Extract the (X, Y) coordinate from the center of the cell holding the provided text.  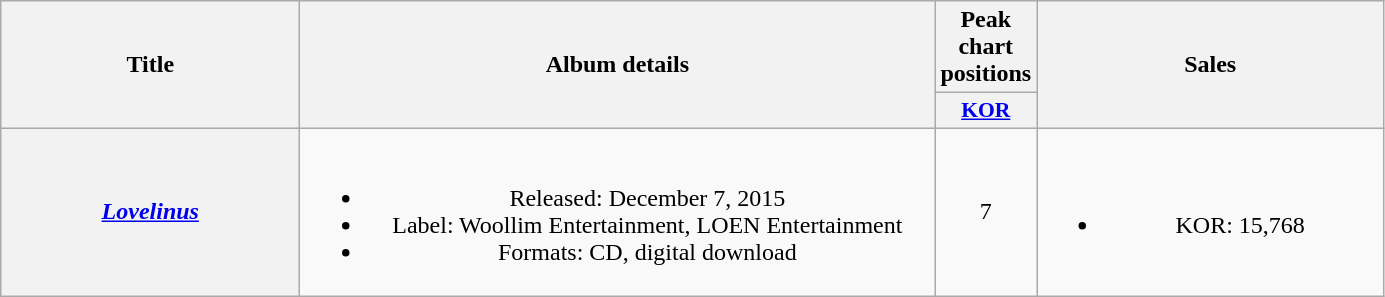
Sales (1210, 65)
Lovelinus (150, 212)
KOR: 15,768 (1210, 212)
Album details (618, 65)
Title (150, 65)
KOR (986, 111)
7 (986, 212)
Peak chart positions (986, 47)
Released: December 7, 2015Label: Woollim Entertainment, LOEN EntertainmentFormats: CD, digital download (618, 212)
